Output the [x, y] coordinate of the center of the cell containing the given text.  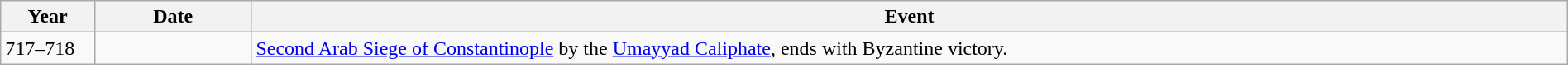
Event [910, 17]
Date [172, 17]
Second Arab Siege of Constantinople by the Umayyad Caliphate, ends with Byzantine victory. [910, 48]
Year [48, 17]
717–718 [48, 48]
